From the cell containing the given text, extract its center point as (x, y) coordinate. 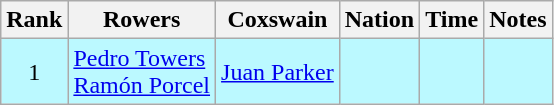
Notes (518, 20)
1 (34, 72)
Rowers (142, 20)
Pedro TowersRamón Porcel (142, 72)
Juan Parker (278, 72)
Nation (379, 20)
Coxswain (278, 20)
Rank (34, 20)
Time (452, 20)
